Identify which cell holds the provided text, then report its [X, Y] central coordinate. 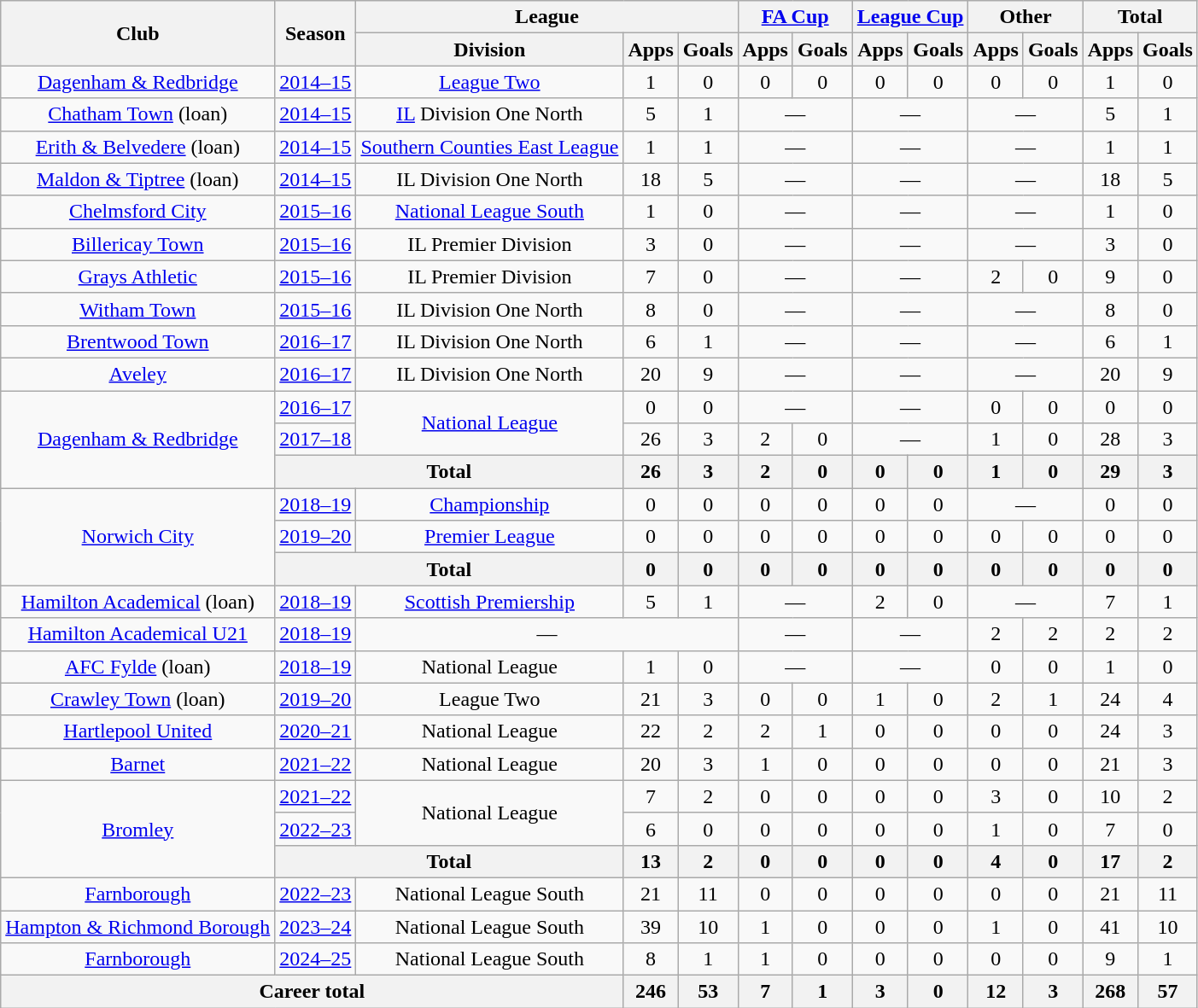
57 [1168, 992]
39 [651, 926]
Career total [313, 992]
Southern Counties East League [490, 147]
22 [651, 731]
Championship [490, 504]
Bromley [138, 829]
Witham Town [138, 309]
2017–18 [316, 440]
2024–25 [316, 959]
2020–21 [316, 731]
Crawley Town (loan) [138, 699]
Hamilton Academical (loan) [138, 602]
28 [1110, 440]
Premier League [490, 537]
Norwich City [138, 537]
Club [138, 33]
246 [651, 992]
Hamilton Academical U21 [138, 634]
41 [1110, 926]
Scottish Premiership [490, 602]
53 [708, 992]
Barnet [138, 764]
Billericay Town [138, 244]
League [546, 17]
Grays Athletic [138, 277]
Erith & Belvedere (loan) [138, 147]
Maldon & Tiptree (loan) [138, 179]
268 [1110, 992]
AFC Fylde (loan) [138, 667]
Season [316, 33]
FA Cup [795, 17]
Chelmsford City [138, 212]
17 [1110, 861]
29 [1110, 472]
Hampton & Richmond Borough [138, 926]
13 [651, 861]
Aveley [138, 374]
League Cup [910, 17]
Division [490, 50]
Hartlepool United [138, 731]
Chatham Town (loan) [138, 114]
12 [996, 992]
Other [1026, 17]
Brentwood Town [138, 341]
2023–24 [316, 926]
